Determine the [X, Y] coordinate at the center of the cell enclosing the given text.  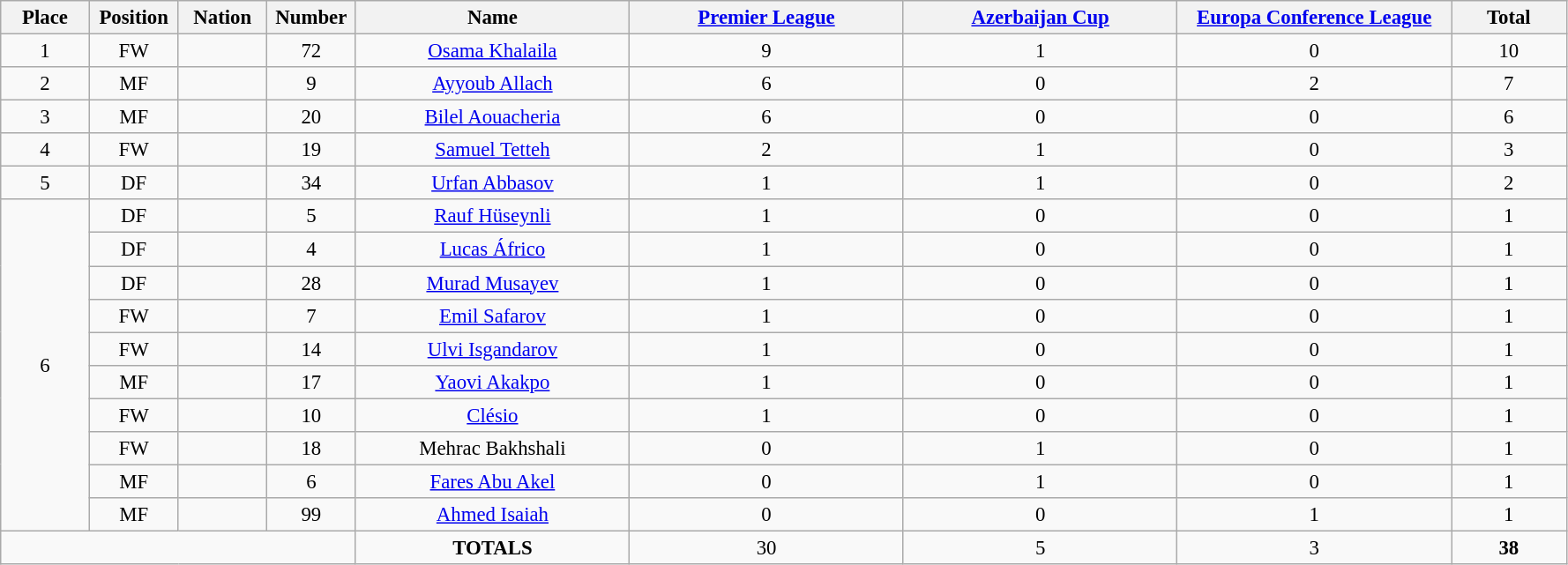
72 [312, 51]
Murad Musayev [492, 283]
Ahmed Isaiah [492, 515]
Osama Khalaila [492, 51]
30 [767, 547]
Azerbaijan Cup [1041, 18]
Emil Safarov [492, 316]
Clésio [492, 415]
Name [492, 18]
Number [312, 18]
Samuel Tetteh [492, 150]
17 [312, 382]
Yaovi Akakpo [492, 382]
TOTALS [492, 547]
Place [46, 18]
28 [312, 283]
Bilel Aouacheria [492, 117]
Urfan Abbasov [492, 183]
Total [1510, 18]
38 [1510, 547]
Europa Conference League [1314, 18]
34 [312, 183]
Lucas Áfrico [492, 249]
14 [312, 349]
Ulvi Isgandarov [492, 349]
Nation [222, 18]
99 [312, 515]
19 [312, 150]
Rauf Hüseynli [492, 216]
Premier League [767, 18]
18 [312, 449]
Position [134, 18]
20 [312, 117]
Fares Abu Akel [492, 481]
Ayyoub Allach [492, 84]
Mehrac Bakhshali [492, 449]
